Find where the given text appears and provide that cell's center as [x, y] coordinate. 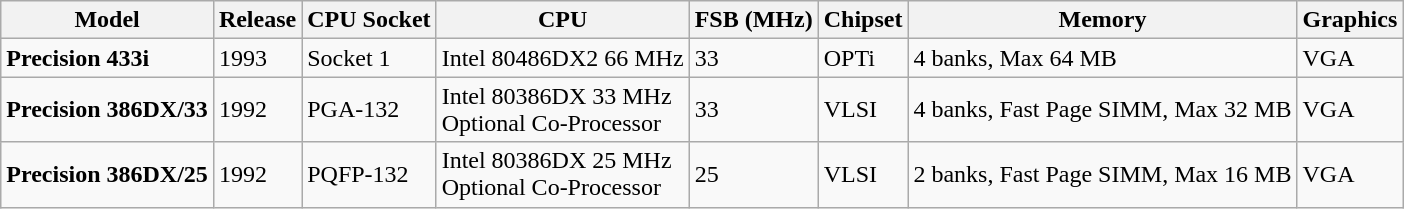
Precision 386DX/25 [108, 174]
Chipset [863, 20]
2 banks, Fast Page SIMM, Max 16 MB [1102, 174]
Socket 1 [369, 58]
4 banks, Max 64 MB [1102, 58]
OPTi [863, 58]
CPU Socket [369, 20]
PGA-132 [369, 110]
Release [257, 20]
FSB (MHz) [754, 20]
25 [754, 174]
Intel 80386DX 25 MHzOptional Co-Processor [562, 174]
1993 [257, 58]
CPU [562, 20]
Precision 433i [108, 58]
Intel 80486DX2 66 MHz [562, 58]
Memory [1102, 20]
Model [108, 20]
PQFP-132 [369, 174]
Precision 386DX/33 [108, 110]
4 banks, Fast Page SIMM, Max 32 MB [1102, 110]
Graphics [1350, 20]
Intel 80386DX 33 MHzOptional Co-Processor [562, 110]
